Determine the (X, Y) coordinate at the center of the cell enclosing the given text.  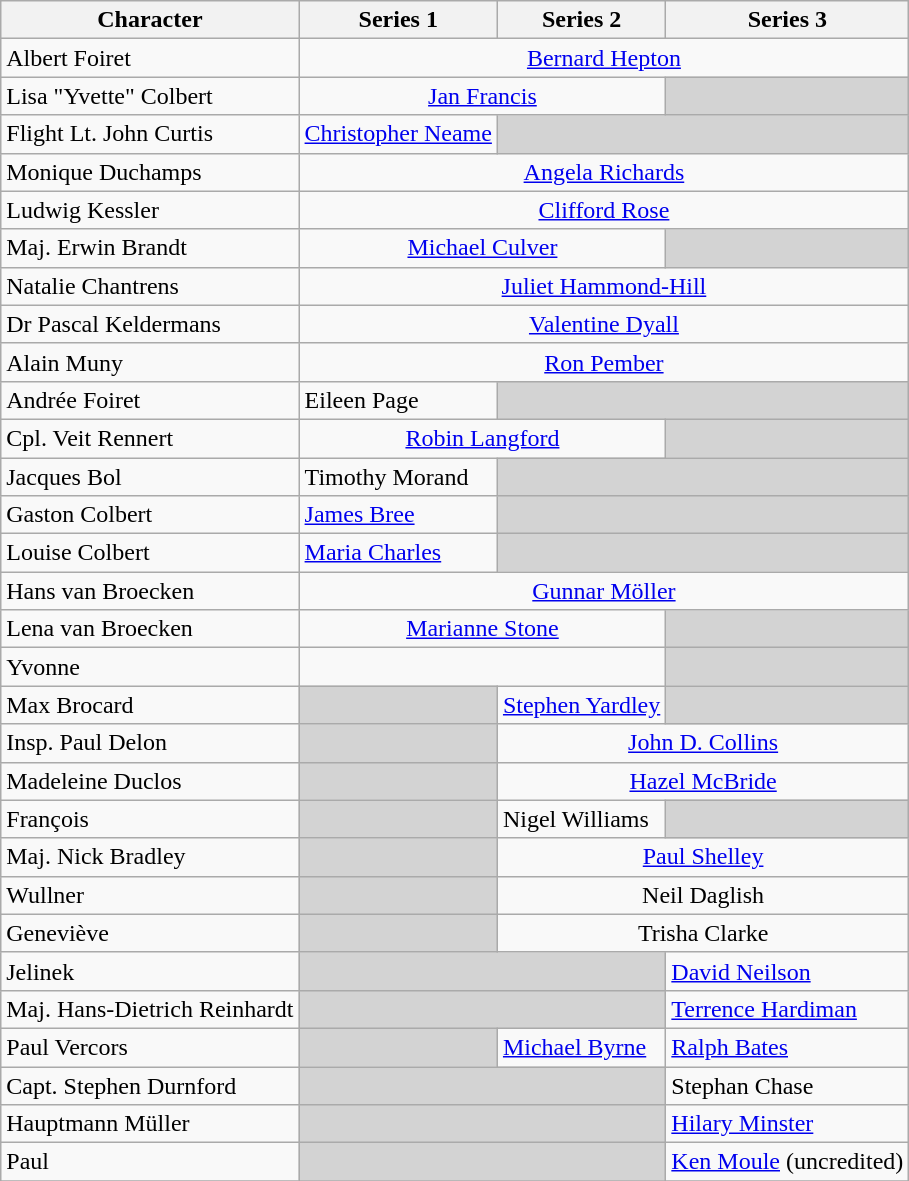
Gaston Colbert (150, 515)
Jan Francis (482, 96)
Nigel Williams (581, 819)
Christopher Neame (398, 134)
Insp. Paul Delon (150, 743)
Trisha Clarke (702, 933)
Maj. Hans-Dietrich Reinhardt (150, 1009)
James Bree (398, 515)
Series 3 (788, 20)
Hazel McBride (702, 781)
Yvonne (150, 667)
Series 1 (398, 20)
Valentine Dyall (604, 324)
Series 2 (581, 20)
Lena van Broecken (150, 629)
Albert Foiret (150, 58)
Stephen Yardley (581, 705)
Michael Byrne (581, 1047)
Hauptmann Müller (150, 1124)
Character (150, 20)
Wullner (150, 895)
Madeleine Duclos (150, 781)
Timothy Morand (398, 477)
Flight Lt. John Curtis (150, 134)
Eileen Page (398, 400)
Cpl. Veit Rennert (150, 438)
Dr Pascal Keldermans (150, 324)
Maj. Nick Bradley (150, 857)
Stephan Chase (788, 1085)
Paul Shelley (702, 857)
Maria Charles (398, 553)
Clifford Rose (604, 210)
Marianne Stone (482, 629)
Ken Moule (uncredited) (788, 1162)
John D. Collins (702, 743)
Juliet Hammond-Hill (604, 286)
Bernard Hepton (604, 58)
Robin Langford (482, 438)
Hans van Broecken (150, 591)
Paul (150, 1162)
Capt. Stephen Durnford (150, 1085)
Ralph Bates (788, 1047)
David Neilson (788, 971)
Alain Muny (150, 362)
Lisa "Yvette" Colbert (150, 96)
Terrence Hardiman (788, 1009)
Michael Culver (482, 248)
Jacques Bol (150, 477)
Louise Colbert (150, 553)
Gunnar Möller (604, 591)
Angela Richards (604, 172)
Natalie Chantrens (150, 286)
Ron Pember (604, 362)
Ludwig Kessler (150, 210)
Hilary Minster (788, 1124)
Maj. Erwin Brandt (150, 248)
Jelinek (150, 971)
Monique Duchamps (150, 172)
Geneviève (150, 933)
Neil Daglish (702, 895)
Paul Vercors (150, 1047)
François (150, 819)
Andrée Foiret (150, 400)
Max Brocard (150, 705)
